Return (x, y) of the center of cell containing provided text 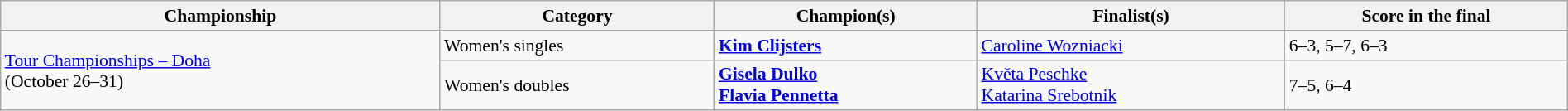
7–5, 6–4 (1427, 84)
Category (577, 16)
Champion(s) (846, 16)
6–3, 5–7, 6–3 (1427, 46)
Championship (220, 16)
Caroline Wozniacki (1131, 46)
Finalist(s) (1131, 16)
Score in the final (1427, 16)
Women's doubles (577, 84)
Gisela Dulko Flavia Pennetta (846, 84)
Kim Clijsters (846, 46)
Tour Championships – Doha(October 26–31) (220, 71)
Květa Peschke Katarina Srebotnik (1131, 84)
Women's singles (577, 46)
